Locate the cell with the specified text and output its (X, Y) center coordinate. 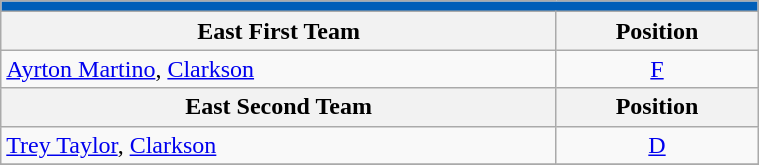
Trey Taylor, Clarkson (279, 145)
D (656, 145)
East First Team (279, 31)
F (656, 69)
East Second Team (279, 107)
Ayrton Martino, Clarkson (279, 69)
